Extract the (x, y) coordinate from the center of the cell holding the provided text.  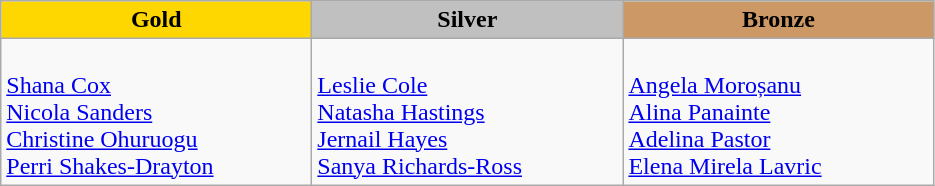
Gold (156, 20)
Silver (468, 20)
Leslie ColeNatasha HastingsJernail HayesSanya Richards-Ross (468, 112)
Shana CoxNicola SandersChristine OhuruoguPerri Shakes-Drayton (156, 112)
Bronze (778, 20)
Angela Moroșanu Alina PanainteAdelina Pastor Elena Mirela Lavric (778, 112)
